Find where the given text appears and provide that cell's center as [X, Y] coordinate. 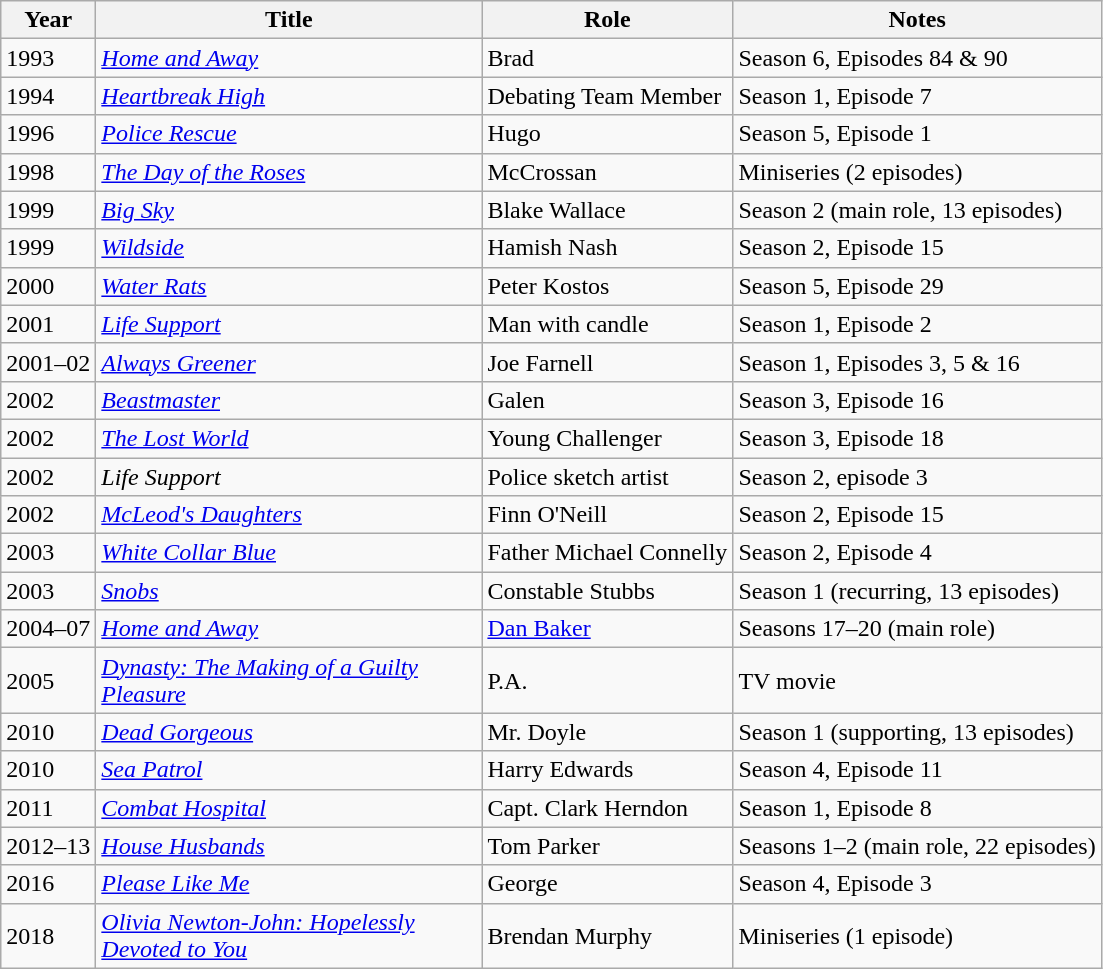
Season 1, Episodes 3, 5 & 16 [917, 362]
Sea Patrol [289, 770]
Joe Farnell [608, 362]
Wildside [289, 248]
Always Greener [289, 362]
White Collar Blue [289, 553]
Season 5, Episode 29 [917, 286]
McCrossan [608, 172]
Miniseries (2 episodes) [917, 172]
Season 2 (main role, 13 episodes) [917, 210]
Dynasty: The Making of a Guilty Pleasure [289, 680]
Galen [608, 400]
Season 1 (recurring, 13 episodes) [917, 591]
Year [48, 20]
Please Like Me [289, 884]
Beastmaster [289, 400]
Hugo [608, 134]
Dead Gorgeous [289, 732]
Seasons 17–20 (main role) [917, 629]
Season 3, Episode 16 [917, 400]
Title [289, 20]
1996 [48, 134]
George [608, 884]
Big Sky [289, 210]
1994 [48, 96]
Combat Hospital [289, 808]
Hamish Nash [608, 248]
Season 2, episode 3 [917, 477]
Olivia Newton-John: Hopelessly Devoted to You [289, 936]
House Husbands [289, 846]
The Day of the Roses [289, 172]
Harry Edwards [608, 770]
2016 [48, 884]
Police sketch artist [608, 477]
Season 2, Episode 4 [917, 553]
Police Rescue [289, 134]
1998 [48, 172]
1993 [48, 58]
2018 [48, 936]
Season 6, Episodes 84 & 90 [917, 58]
Young Challenger [608, 438]
Season 3, Episode 18 [917, 438]
Season 1, Episode 7 [917, 96]
Water Rats [289, 286]
Season 4, Episode 3 [917, 884]
Brendan Murphy [608, 936]
Miniseries (1 episode) [917, 936]
2004–07 [48, 629]
Season 5, Episode 1 [917, 134]
Role [608, 20]
2001–02 [48, 362]
Season 1 (supporting, 13 episodes) [917, 732]
Notes [917, 20]
Finn O'Neill [608, 515]
2005 [48, 680]
2011 [48, 808]
Man with candle [608, 324]
Heartbreak High [289, 96]
The Lost World [289, 438]
Brad [608, 58]
Tom Parker [608, 846]
Snobs [289, 591]
McLeod's Daughters [289, 515]
Mr. Doyle [608, 732]
2001 [48, 324]
P.A. [608, 680]
Season 1, Episode 8 [917, 808]
Constable Stubbs [608, 591]
Capt. Clark Herndon [608, 808]
2000 [48, 286]
2012–13 [48, 846]
Dan Baker [608, 629]
Season 4, Episode 11 [917, 770]
Father Michael Connelly [608, 553]
TV movie [917, 680]
Seasons 1–2 (main role, 22 episodes) [917, 846]
Debating Team Member [608, 96]
Peter Kostos [608, 286]
Blake Wallace [608, 210]
Season 1, Episode 2 [917, 324]
